From the cell containing the given text, extract its center point as [X, Y] coordinate. 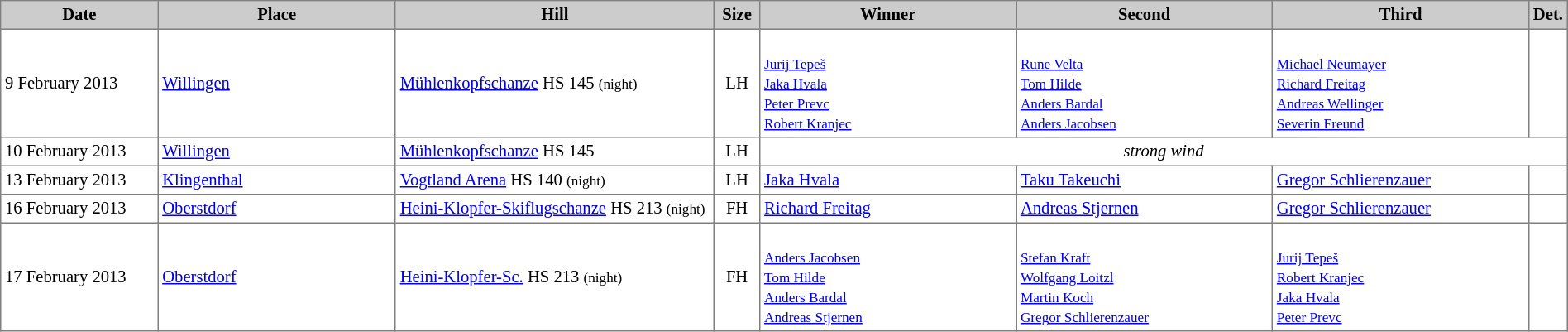
Anders JacobsenTom HildeAnders BardalAndreas Stjernen [888, 277]
Winner [888, 15]
Rune VeltaTom HildeAnders BardalAnders Jacobsen [1145, 83]
Hill [554, 15]
Second [1145, 15]
13 February 2013 [79, 180]
Michael NeumayerRichard FreitagAndreas WellingerSeverin Freund [1401, 83]
9 February 2013 [79, 83]
Stefan KraftWolfgang LoitzlMartin KochGregor Schlierenzauer [1145, 277]
Andreas Stjernen [1145, 209]
Jurij TepešRobert KranjecJaka HvalaPeter Prevc [1401, 277]
Mühlenkopfschanze HS 145 [554, 152]
Place [276, 15]
Size [736, 15]
Third [1401, 15]
strong wind [1164, 152]
10 February 2013 [79, 152]
Det. [1548, 15]
Jurij TepešJaka HvalaPeter PrevcRobert Kranjec [888, 83]
Jaka Hvala [888, 180]
Vogtland Arena HS 140 (night) [554, 180]
Taku Takeuchi [1145, 180]
16 February 2013 [79, 209]
Klingenthal [276, 180]
Richard Freitag [888, 209]
Date [79, 15]
Mühlenkopfschanze HS 145 (night) [554, 83]
17 February 2013 [79, 277]
Heini-Klopfer-Skiflugschanze HS 213 (night) [554, 209]
Heini-Klopfer-Sc. HS 213 (night) [554, 277]
